From the cell containing the given text, extract its center point as (X, Y) coordinate. 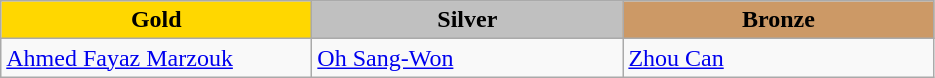
Oh Sang-Won (468, 58)
Ahmed Fayaz Marzouk (156, 58)
Silver (468, 20)
Gold (156, 20)
Bronze (778, 20)
Zhou Can (778, 58)
